Capture the cell that displays the provided text and extract its (X, Y) central coordinate. 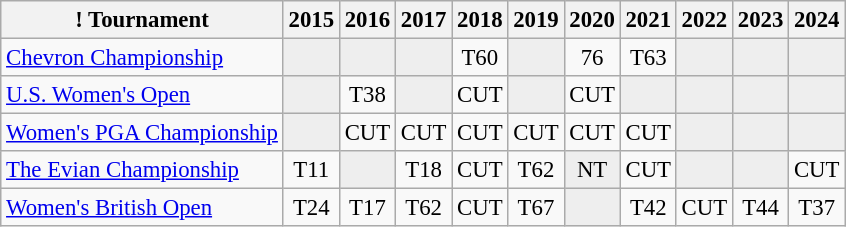
The Evian Championship (142, 170)
T37 (817, 208)
T18 (424, 170)
Chevron Championship (142, 58)
2016 (367, 20)
2022 (704, 20)
NT (592, 170)
Women's British Open (142, 208)
T60 (480, 58)
! Tournament (142, 20)
T67 (536, 208)
2020 (592, 20)
T63 (648, 58)
2015 (311, 20)
2017 (424, 20)
T42 (648, 208)
T17 (367, 208)
Women's PGA Championship (142, 133)
T44 (760, 208)
2023 (760, 20)
2018 (480, 20)
U.S. Women's Open (142, 95)
T11 (311, 170)
T24 (311, 208)
2024 (817, 20)
2019 (536, 20)
T38 (367, 95)
76 (592, 58)
2021 (648, 20)
